Provide the [x, y] coordinate of the cell's center where the given text is located.  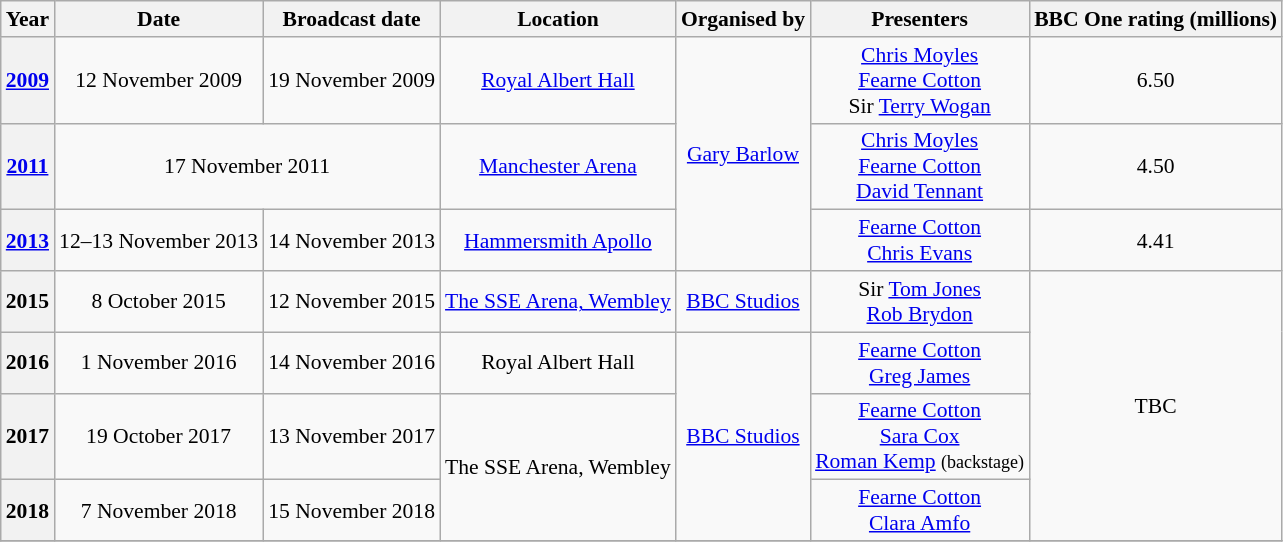
Presenters [920, 19]
19 October 2017 [158, 436]
2015 [28, 302]
7 November 2018 [158, 510]
2017 [28, 436]
4.50 [1156, 166]
Fearne CottonChris Evans [920, 240]
2013 [28, 240]
Chris MoylesFearne Cotton Sir Terry Wogan [920, 80]
Fearne CottonGreg James [920, 362]
Date [158, 19]
Gary Barlow [743, 154]
6.50 [1156, 80]
Manchester Arena [558, 166]
19 November 2009 [352, 80]
13 November 2017 [352, 436]
Fearne CottonSara CoxRoman Kemp (backstage) [920, 436]
Year [28, 19]
Organised by [743, 19]
12 November 2015 [352, 302]
BBC One rating (millions) [1156, 19]
TBC [1156, 406]
1 November 2016 [158, 362]
12–13 November 2013 [158, 240]
14 November 2013 [352, 240]
2018 [28, 510]
Location [558, 19]
14 November 2016 [352, 362]
2011 [28, 166]
Chris MoylesFearne CottonDavid Tennant [920, 166]
Hammersmith Apollo [558, 240]
12 November 2009 [158, 80]
15 November 2018 [352, 510]
Broadcast date [352, 19]
2016 [28, 362]
8 October 2015 [158, 302]
4.41 [1156, 240]
Fearne CottonClara Amfo [920, 510]
2009 [28, 80]
17 November 2011 [247, 166]
Sir Tom JonesRob Brydon [920, 302]
